Return the (x, y) coordinate for the center point of the cell that contains the specified text.  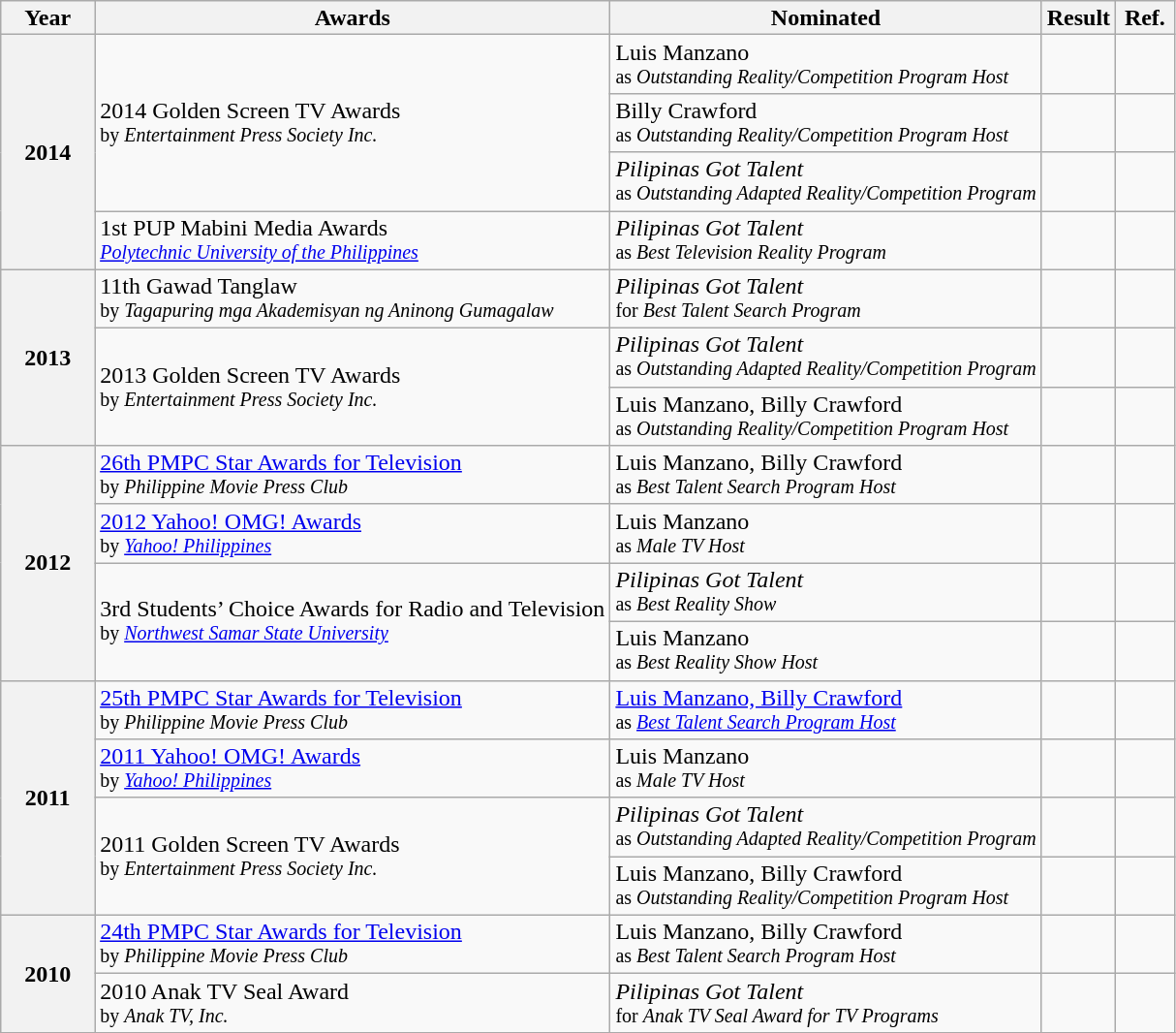
Pilipinas Got Talentas Best Television Reality Program (825, 240)
2010 (48, 973)
25th PMPC Star Awards for Televisionby Philippine Movie Press Club (353, 709)
24th PMPC Star Awards for Televisionby Philippine Movie Press Club (353, 944)
Pilipinas Got Talentfor Anak TV Seal Award for TV Programs (825, 1004)
2013 Golden Screen TV Awardsby Entertainment Press Society Inc. (353, 388)
2013 (48, 358)
2010 Anak TV Seal Awardby Anak TV, Inc. (353, 1004)
2011 Yahoo! OMG! Awardsby Yahoo! Philippines (353, 769)
2011 Golden Screen TV Awardsby Entertainment Press Society Inc. (353, 857)
Luis Manzanoas Outstanding Reality/Competition Program Host (825, 64)
Result (1078, 17)
Nominated (825, 17)
1st PUP Mabini Media AwardsPolytechnic University of the Philippines (353, 240)
Pilipinas Got Talentas Best Reality Show (825, 593)
Billy Crawfordas Outstanding Reality/Competition Program Host (825, 122)
2014 Golden Screen TV Awardsby Entertainment Press Society Inc. (353, 123)
2012 (48, 563)
Ref. (1145, 17)
Year (48, 17)
11th Gawad Tanglawby Tagapuring mga Akademisyan ng Aninong Gumagalaw (353, 298)
Luis Manzanoas Best Reality Show Host (825, 651)
2012 Yahoo! OMG! Awardsby Yahoo! Philippines (353, 533)
Pilipinas Got Talentfor Best Talent Search Program (825, 298)
2011 (48, 798)
Awards (353, 17)
26th PMPC Star Awards for Televisionby Philippine Movie Press Club (353, 475)
2014 (48, 152)
3rd Students’ Choice Awards for Radio and Televisionby Northwest Samar State University (353, 622)
